For the text-containing cell, return its midpoint in [X, Y] coordinate format. 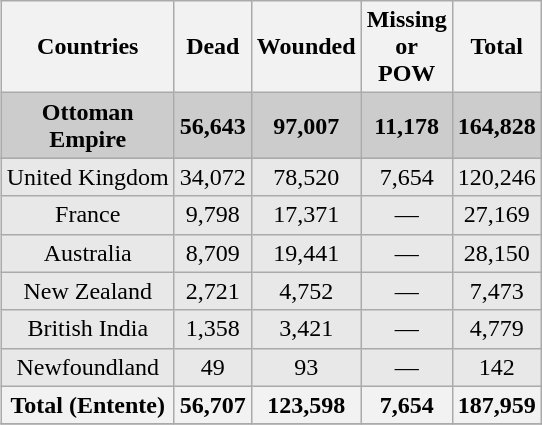
34,072 [212, 177]
187,959 [496, 405]
Countries [88, 47]
27,169 [496, 215]
164,828 [496, 126]
120,246 [496, 177]
Total (Entente) [88, 405]
19,441 [306, 253]
8,709 [212, 253]
New Zealand [88, 291]
2,721 [212, 291]
123,598 [306, 405]
49 [212, 367]
56,643 [212, 126]
France [88, 215]
93 [306, 367]
1,358 [212, 329]
MissingorPOW [406, 47]
4,779 [496, 329]
142 [496, 367]
Wounded [306, 47]
9,798 [212, 215]
Australia [88, 253]
7,473 [496, 291]
3,421 [306, 329]
OttomanEmpire [88, 126]
97,007 [306, 126]
Dead [212, 47]
Newfoundland [88, 367]
11,178 [406, 126]
British India [88, 329]
28,150 [496, 253]
Total [496, 47]
4,752 [306, 291]
United Kingdom [88, 177]
78,520 [306, 177]
17,371 [306, 215]
56,707 [212, 405]
